Extract the [x, y] coordinate from the center of the cell holding the provided text.  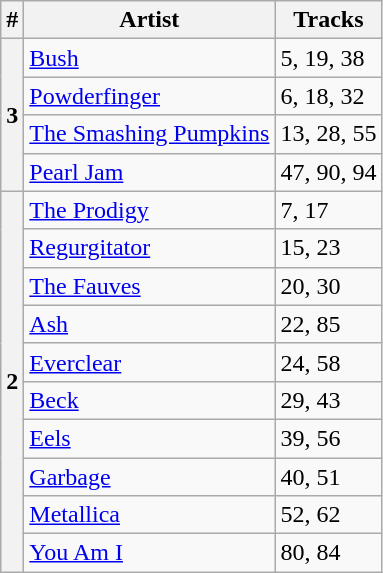
You Am I [150, 553]
24, 58 [328, 362]
Everclear [150, 362]
15, 23 [328, 248]
# [12, 20]
29, 43 [328, 400]
The Smashing Pumpkins [150, 134]
Beck [150, 400]
20, 30 [328, 286]
Pearl Jam [150, 172]
3 [12, 115]
Powderfinger [150, 96]
Garbage [150, 477]
Ash [150, 324]
52, 62 [328, 515]
Eels [150, 438]
7, 17 [328, 210]
39, 56 [328, 438]
Tracks [328, 20]
The Prodigy [150, 210]
40, 51 [328, 477]
47, 90, 94 [328, 172]
5, 19, 38 [328, 58]
6, 18, 32 [328, 96]
80, 84 [328, 553]
Bush [150, 58]
Regurgitator [150, 248]
2 [12, 382]
Metallica [150, 515]
The Fauves [150, 286]
13, 28, 55 [328, 134]
Artist [150, 20]
22, 85 [328, 324]
